Capture the cell that displays the provided text and extract its (x, y) central coordinate. 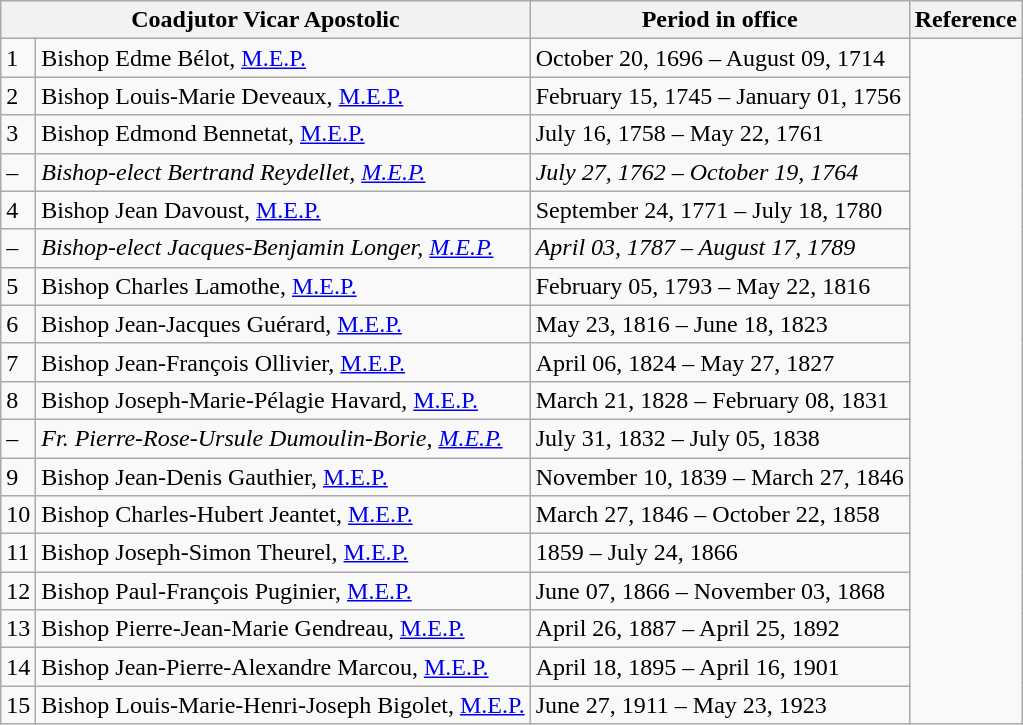
1 (18, 58)
7 (18, 362)
February 15, 1745 – January 01, 1756 (720, 96)
Period in office (720, 20)
July 27, 1762 – October 19, 1764 (720, 172)
4 (18, 210)
15 (18, 705)
5 (18, 286)
February 05, 1793 – May 22, 1816 (720, 286)
Bishop Louis-Marie Deveaux, M.E.P. (283, 96)
Bishop Jean-Pierre-Alexandre Marcou, M.E.P. (283, 667)
Bishop Louis-Marie-Henri-Joseph Bigolet, M.E.P. (283, 705)
Bishop Charles-Hubert Jeantet, M.E.P. (283, 515)
Bishop Edmond Bennetat, M.E.P. (283, 134)
Bishop Edme Bélot, M.E.P. (283, 58)
March 27, 1846 – October 22, 1858 (720, 515)
Bishop Jean-Denis Gauthier, M.E.P. (283, 477)
12 (18, 591)
May 23, 1816 – June 18, 1823 (720, 324)
June 27, 1911 – May 23, 1923 (720, 705)
November 10, 1839 – March 27, 1846 (720, 477)
10 (18, 515)
Fr. Pierre-Rose-Ursule Dumoulin-Borie, M.E.P. (283, 438)
8 (18, 400)
Bishop Joseph-Marie-Pélagie Havard, M.E.P. (283, 400)
Bishop-elect Bertrand Reydellet, M.E.P. (283, 172)
Bishop-elect Jacques-Benjamin Longer, M.E.P. (283, 248)
October 20, 1696 – August 09, 1714 (720, 58)
13 (18, 629)
April 26, 1887 – April 25, 1892 (720, 629)
Reference (966, 20)
9 (18, 477)
Bishop Jean-Jacques Guérard, M.E.P. (283, 324)
Bishop Pierre-Jean-Marie Gendreau, M.E.P. (283, 629)
11 (18, 553)
March 21, 1828 – February 08, 1831 (720, 400)
3 (18, 134)
Coadjutor Vicar Apostolic (266, 20)
April 18, 1895 – April 16, 1901 (720, 667)
Bishop Jean Davoust, M.E.P. (283, 210)
Bishop Jean-François Ollivier, M.E.P. (283, 362)
June 07, 1866 – November 03, 1868 (720, 591)
April 06, 1824 – May 27, 1827 (720, 362)
Bishop Paul-François Puginier, M.E.P. (283, 591)
14 (18, 667)
July 16, 1758 – May 22, 1761 (720, 134)
July 31, 1832 – July 05, 1838 (720, 438)
September 24, 1771 – July 18, 1780 (720, 210)
1859 – July 24, 1866 (720, 553)
Bishop Joseph-Simon Theurel, M.E.P. (283, 553)
Bishop Charles Lamothe, M.E.P. (283, 286)
2 (18, 96)
6 (18, 324)
April 03, 1787 – August 17, 1789 (720, 248)
